Output the [x, y] coordinate of the center of the cell containing the given text.  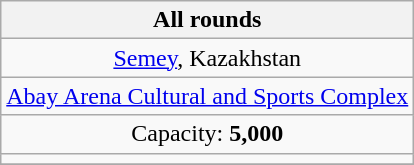
Semey, Kazakhstan [208, 58]
All rounds [208, 20]
Abay Arena Cultural and Sports Complex [208, 96]
Capacity: 5,000 [208, 134]
